Detect which cell encompasses the target text, then output its (X, Y) center coordinate. 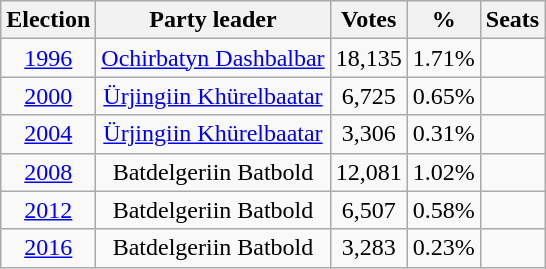
0.65% (444, 96)
1.71% (444, 58)
3,283 (368, 248)
Election (48, 20)
18,135 (368, 58)
12,081 (368, 172)
2008 (48, 172)
Votes (368, 20)
0.31% (444, 134)
2004 (48, 134)
6,507 (368, 210)
0.58% (444, 210)
Ochirbatyn Dashbalbar (213, 58)
2000 (48, 96)
% (444, 20)
0.23% (444, 248)
1.02% (444, 172)
2016 (48, 248)
6,725 (368, 96)
Party leader (213, 20)
3,306 (368, 134)
2012 (48, 210)
Seats (512, 20)
1996 (48, 58)
